Extract the [x, y] coordinate from the center of the cell holding the provided text.  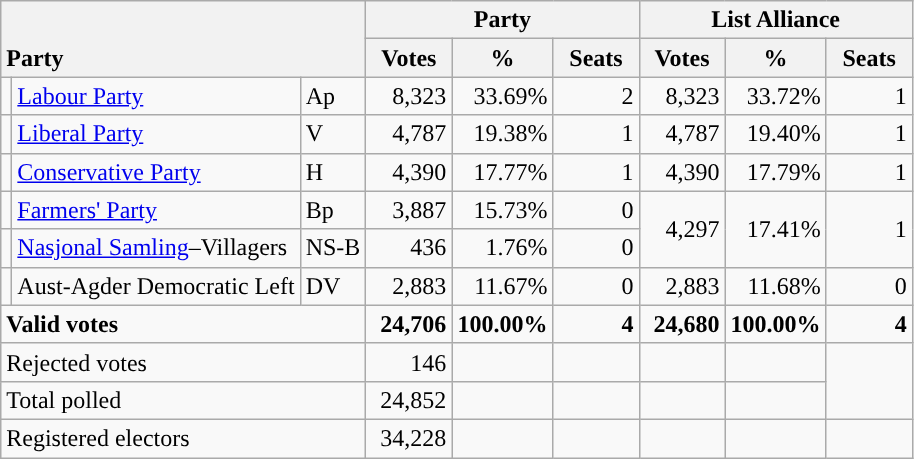
Ap [333, 96]
436 [409, 248]
DV [333, 286]
146 [409, 362]
NS-B [333, 248]
Labour Party [156, 96]
19.40% [776, 134]
4,297 [682, 229]
33.69% [502, 96]
17.41% [776, 229]
Registered electors [184, 438]
24,852 [409, 400]
34,228 [409, 438]
Liberal Party [156, 134]
33.72% [776, 96]
Nasjonal Samling–Villagers [156, 248]
Bp [333, 210]
1.76% [502, 248]
24,706 [409, 324]
Aust-Agder Democratic Left [156, 286]
19.38% [502, 134]
Total polled [184, 400]
3,887 [409, 210]
17.77% [502, 172]
Farmers' Party [156, 210]
24,680 [682, 324]
V [333, 134]
2 [596, 96]
Valid votes [184, 324]
17.79% [776, 172]
H [333, 172]
Conservative Party [156, 172]
15.73% [502, 210]
List Alliance [776, 20]
11.68% [776, 286]
11.67% [502, 286]
Rejected votes [184, 362]
